Return the [X, Y] coordinate for the center point of the cell that contains the specified text.  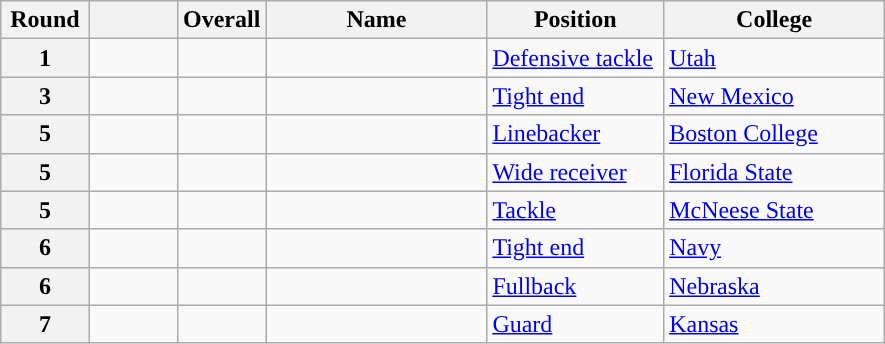
Fullback [576, 286]
Boston College [774, 134]
McNeese State [774, 210]
Guard [576, 324]
New Mexico [774, 96]
1 [45, 58]
Linebacker [576, 134]
3 [45, 96]
Nebraska [774, 286]
Kansas [774, 324]
College [774, 20]
7 [45, 324]
Position [576, 20]
Florida State [774, 172]
Name [376, 20]
Round [45, 20]
Defensive tackle [576, 58]
Tackle [576, 210]
Navy [774, 248]
Wide receiver [576, 172]
Overall [222, 20]
Utah [774, 58]
